Extract the [X, Y] coordinate from the center of the cell holding the provided text.  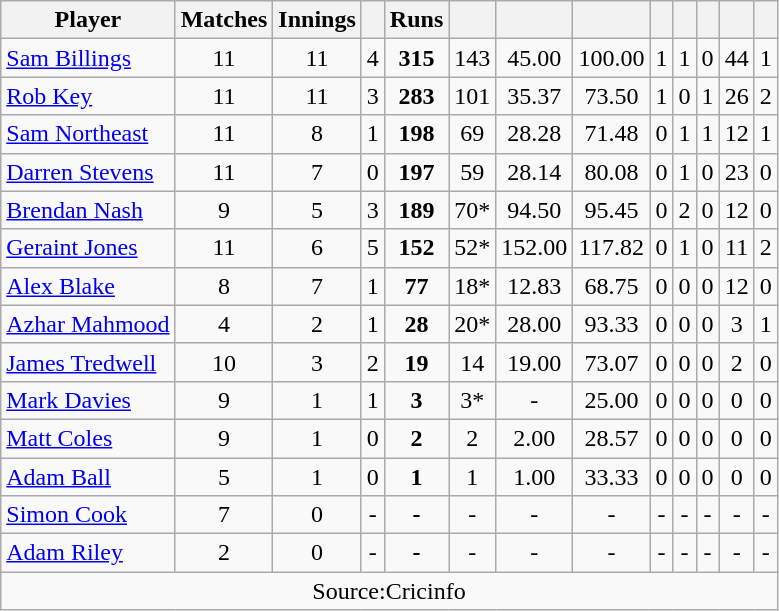
94.50 [534, 210]
143 [472, 58]
117.82 [612, 248]
Matches [224, 20]
3* [472, 400]
28.57 [612, 438]
12.83 [534, 286]
198 [416, 134]
Darren Stevens [88, 172]
44 [736, 58]
28.28 [534, 134]
52* [472, 248]
73.07 [612, 362]
20* [472, 324]
152 [416, 248]
18* [472, 286]
Innings [317, 20]
10 [224, 362]
19.00 [534, 362]
35.37 [534, 96]
28 [416, 324]
Brendan Nash [88, 210]
Alex Blake [88, 286]
Simon Cook [88, 515]
68.75 [612, 286]
Player [88, 20]
71.48 [612, 134]
Azhar Mahmood [88, 324]
James Tredwell [88, 362]
93.33 [612, 324]
14 [472, 362]
28.14 [534, 172]
Adam Ball [88, 477]
77 [416, 286]
Rob Key [88, 96]
19 [416, 362]
Sam Northeast [88, 134]
Mark Davies [88, 400]
33.33 [612, 477]
80.08 [612, 172]
45.00 [534, 58]
95.45 [612, 210]
Runs [416, 20]
69 [472, 134]
Geraint Jones [88, 248]
283 [416, 96]
23 [736, 172]
Sam Billings [88, 58]
152.00 [534, 248]
59 [472, 172]
197 [416, 172]
26 [736, 96]
101 [472, 96]
Adam Riley [88, 553]
Matt Coles [88, 438]
28.00 [534, 324]
6 [317, 248]
25.00 [612, 400]
189 [416, 210]
315 [416, 58]
2.00 [534, 438]
70* [472, 210]
Source:Cricinfo [390, 591]
100.00 [612, 58]
1.00 [534, 477]
73.50 [612, 96]
